From the cell containing the given text, extract its center point as (x, y) coordinate. 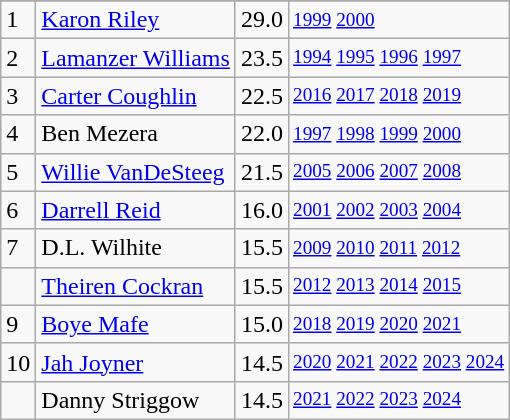
10 (18, 362)
9 (18, 324)
Darrell Reid (136, 210)
22.5 (262, 96)
2001 2002 2003 2004 (398, 210)
Karon Riley (136, 20)
2012 2013 2014 2015 (398, 286)
Carter Coughlin (136, 96)
Theiren Cockran (136, 286)
2018 2019 2020 2021 (398, 324)
1 (18, 20)
Jah Joyner (136, 362)
Boye Mafe (136, 324)
Ben Mezera (136, 134)
6 (18, 210)
23.5 (262, 58)
2020 2021 2022 2023 2024 (398, 362)
7 (18, 248)
2009 2010 2011 2012 (398, 248)
Willie VanDeSteeg (136, 172)
29.0 (262, 20)
4 (18, 134)
5 (18, 172)
2 (18, 58)
15.0 (262, 324)
21.5 (262, 172)
Lamanzer Williams (136, 58)
16.0 (262, 210)
1997 1998 1999 2000 (398, 134)
Danny Striggow (136, 400)
3 (18, 96)
2005 2006 2007 2008 (398, 172)
1994 1995 1996 1997 (398, 58)
2021 2022 2023 2024 (398, 400)
1999 2000 (398, 20)
2016 2017 2018 2019 (398, 96)
22.0 (262, 134)
D.L. Wilhite (136, 248)
